Locate the cell with the specified text and output its [x, y] center coordinate. 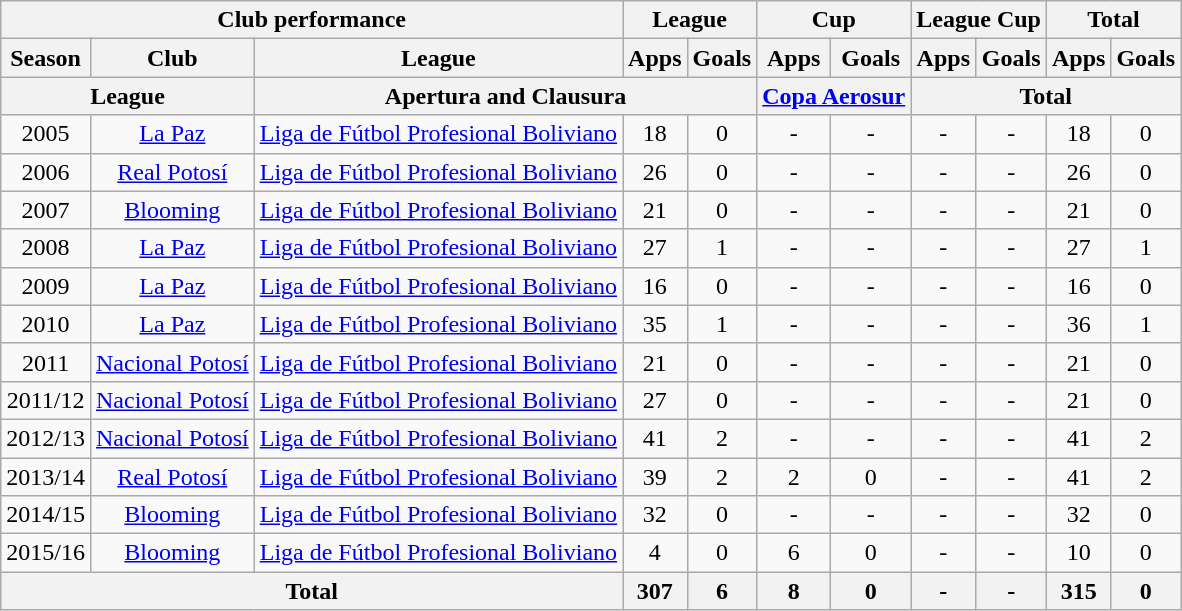
39 [655, 477]
2011/12 [46, 400]
307 [655, 591]
2010 [46, 324]
36 [1078, 324]
Apertura and Clausura [506, 96]
League Cup [979, 20]
2006 [46, 172]
2009 [46, 286]
2013/14 [46, 477]
Copa Aerosur [834, 96]
Club performance [312, 20]
2012/13 [46, 438]
10 [1078, 553]
Season [46, 58]
Cup [834, 20]
315 [1078, 591]
Club [172, 58]
2011 [46, 362]
35 [655, 324]
2014/15 [46, 515]
2007 [46, 210]
2008 [46, 248]
8 [794, 591]
2005 [46, 134]
4 [655, 553]
2015/16 [46, 553]
